Output the [x, y] coordinate of the center of the cell containing the given text.  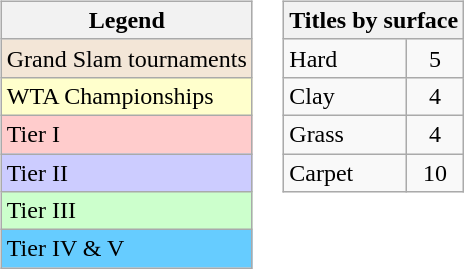
Tier II [126, 173]
10 [434, 173]
Tier III [126, 211]
Clay [346, 96]
WTA Championships [126, 96]
Legend [126, 20]
Grass [346, 134]
Hard [346, 58]
Titles by surface [374, 20]
Grand Slam tournaments [126, 58]
Tier IV & V [126, 249]
5 [434, 58]
Tier I [126, 134]
Carpet [346, 173]
